For the text-containing cell, return its midpoint in (X, Y) coordinate format. 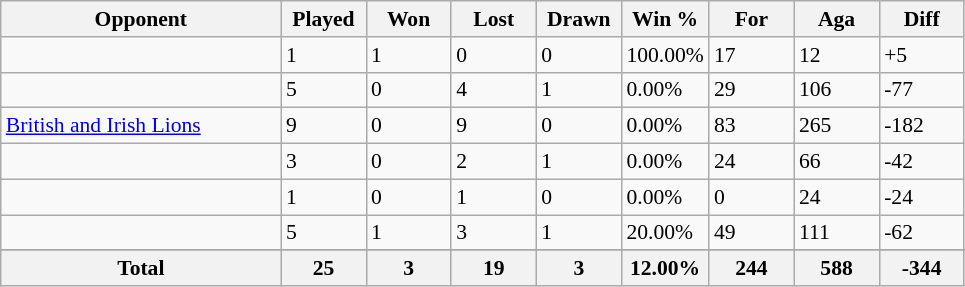
-42 (922, 162)
20.00% (664, 233)
-77 (922, 90)
19 (494, 269)
4 (494, 90)
12.00% (664, 269)
British and Irish Lions (141, 126)
Opponent (141, 19)
588 (836, 269)
100.00% (664, 55)
106 (836, 90)
-62 (922, 233)
25 (324, 269)
-344 (922, 269)
66 (836, 162)
Lost (494, 19)
Won (408, 19)
Aga (836, 19)
Win % (664, 19)
111 (836, 233)
Total (141, 269)
+5 (922, 55)
2 (494, 162)
For (752, 19)
Diff (922, 19)
12 (836, 55)
-182 (922, 126)
17 (752, 55)
83 (752, 126)
-24 (922, 197)
265 (836, 126)
49 (752, 233)
244 (752, 269)
Drawn (578, 19)
Played (324, 19)
29 (752, 90)
